For the text-containing cell, return its midpoint in (X, Y) coordinate format. 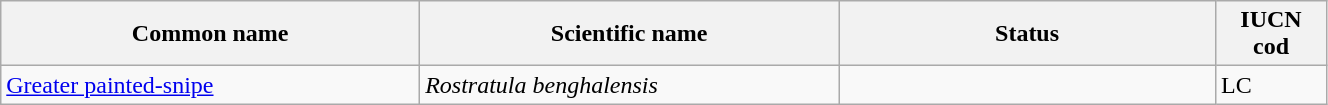
IUCN cod (1272, 34)
Common name (210, 34)
Scientific name (630, 34)
Status (1028, 34)
Rostratula benghalensis (630, 85)
LC (1272, 85)
Greater painted-snipe (210, 85)
